Capture the cell that displays the provided text and extract its (x, y) central coordinate. 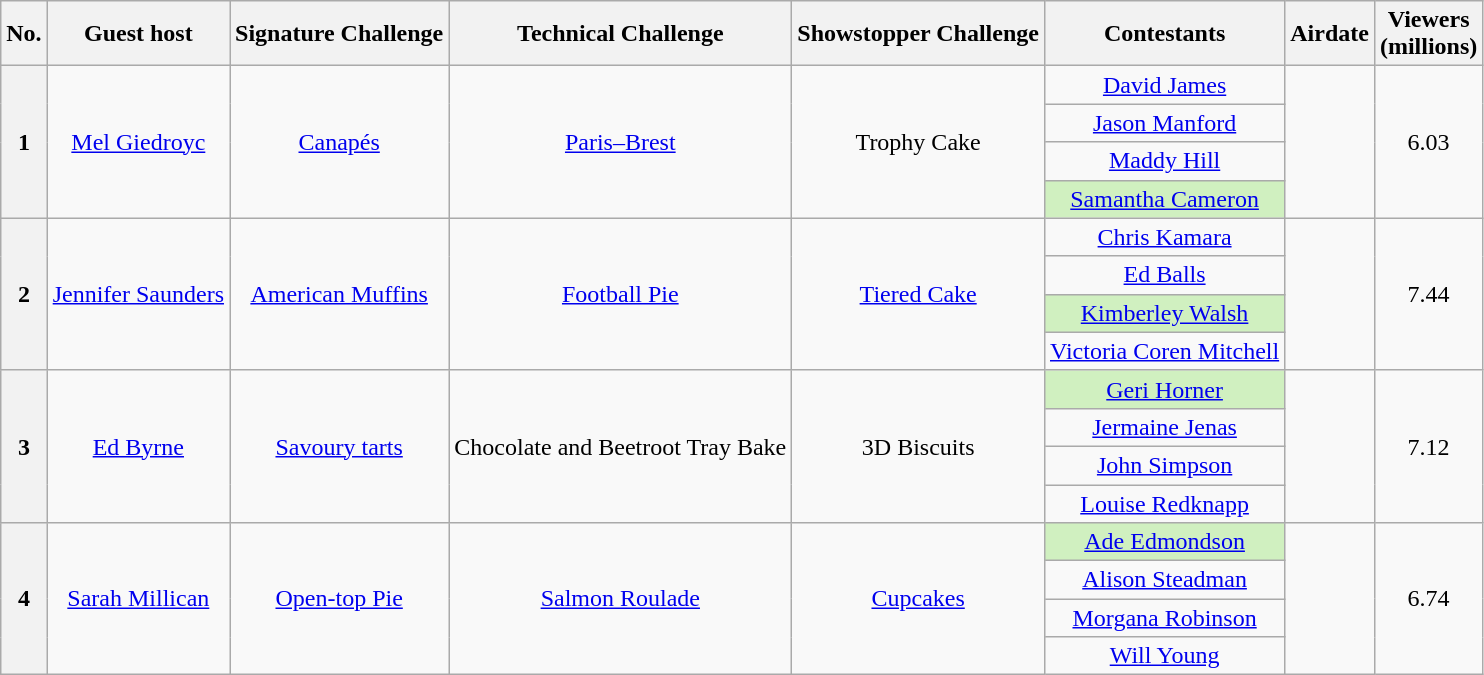
4 (24, 599)
Guest host (138, 34)
Jennifer Saunders (138, 294)
2 (24, 294)
Football Pie (620, 294)
6.03 (1428, 142)
Kimberley Walsh (1164, 313)
Jermaine Jenas (1164, 427)
Paris–Brest (620, 142)
Chocolate and Beetroot Tray Bake (620, 446)
Cupcakes (918, 599)
Signature Challenge (340, 34)
3D Biscuits (918, 446)
Geri Horner (1164, 389)
Morgana Robinson (1164, 618)
Chris Kamara (1164, 237)
6.74 (1428, 599)
Sarah Millican (138, 599)
American Muffins (340, 294)
David James (1164, 85)
Will Young (1164, 656)
Technical Challenge (620, 34)
3 (24, 446)
Jason Manford (1164, 123)
Contestants (1164, 34)
7.12 (1428, 446)
7.44 (1428, 294)
Open-top Pie (340, 599)
Salmon Roulade (620, 599)
Ed Balls (1164, 275)
Ade Edmondson (1164, 542)
Trophy Cake (918, 142)
Tiered Cake (918, 294)
Airdate (1330, 34)
Showstopper Challenge (918, 34)
Ed Byrne (138, 446)
Canapés (340, 142)
Maddy Hill (1164, 161)
Victoria Coren Mitchell (1164, 351)
No. (24, 34)
Viewers(millions) (1428, 34)
1 (24, 142)
Alison Steadman (1164, 580)
Samantha Cameron (1164, 199)
Louise Redknapp (1164, 503)
John Simpson (1164, 465)
Mel Giedroyc (138, 142)
Savoury tarts (340, 446)
